For the text-containing cell, return its midpoint in [X, Y] coordinate format. 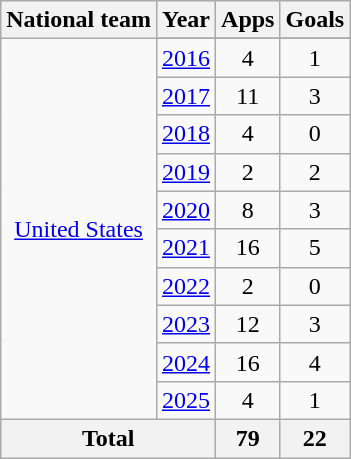
Year [186, 20]
12 [248, 324]
8 [248, 210]
11 [248, 96]
79 [248, 438]
2016 [186, 58]
National team [79, 20]
Total [108, 438]
2023 [186, 324]
2021 [186, 248]
2018 [186, 134]
22 [315, 438]
Goals [315, 20]
5 [315, 248]
2025 [186, 400]
Apps [248, 20]
2020 [186, 210]
2024 [186, 362]
2017 [186, 96]
United States [79, 230]
2019 [186, 172]
2022 [186, 286]
